Capture the cell that displays the provided text and extract its (X, Y) central coordinate. 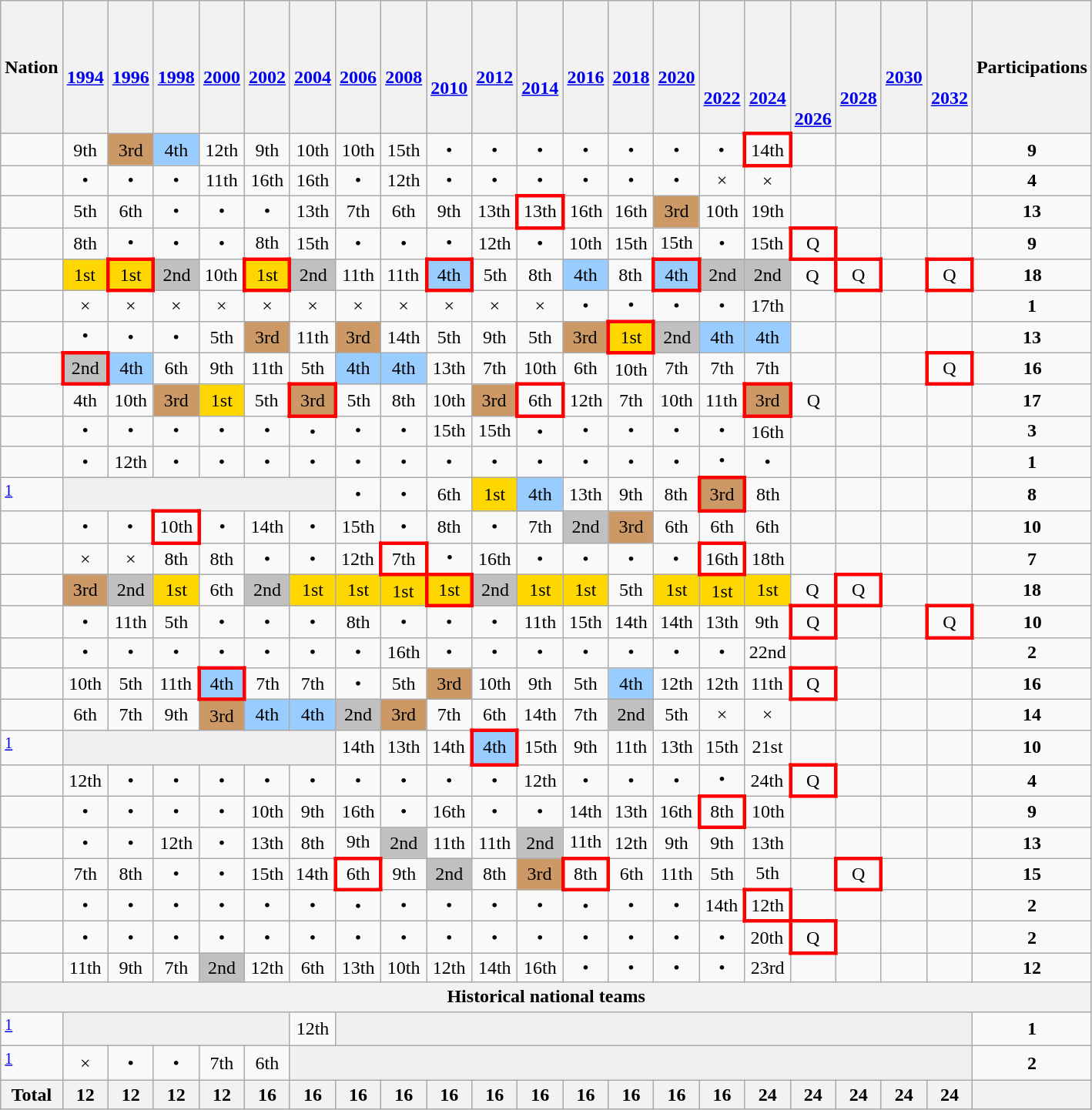
2012 (494, 68)
Nation (32, 68)
2016 (585, 68)
2028 (858, 68)
1998 (176, 68)
2002 (266, 68)
22nd (767, 653)
1996 (131, 68)
2018 (631, 68)
23rd (767, 968)
2010 (450, 68)
14 (1032, 715)
3 (1032, 431)
21st (767, 747)
Historical national teams (547, 997)
2000 (222, 68)
2006 (359, 68)
20th (767, 938)
2014 (541, 68)
8 (1032, 494)
24th (767, 781)
2004 (313, 68)
7 (1032, 559)
Participations (1032, 68)
2026 (813, 68)
17th (767, 306)
2030 (904, 68)
2022 (722, 68)
15 (1032, 874)
2020 (676, 68)
1994 (85, 68)
2008 (404, 68)
2024 (767, 68)
Total (32, 1095)
17 (1032, 400)
2032 (949, 68)
18th (767, 559)
19th (767, 211)
